Find where the given text appears and provide that cell's center as (X, Y) coordinate. 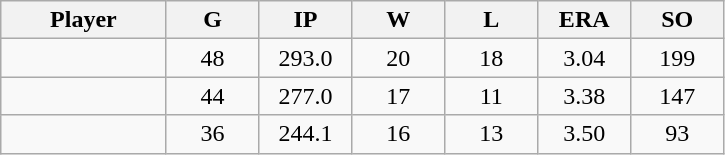
147 (678, 96)
44 (212, 96)
G (212, 20)
3.04 (584, 58)
Player (84, 20)
13 (492, 134)
11 (492, 96)
3.38 (584, 96)
293.0 (306, 58)
36 (212, 134)
W (398, 20)
277.0 (306, 96)
17 (398, 96)
20 (398, 58)
93 (678, 134)
199 (678, 58)
244.1 (306, 134)
ERA (584, 20)
IP (306, 20)
18 (492, 58)
3.50 (584, 134)
48 (212, 58)
SO (678, 20)
L (492, 20)
16 (398, 134)
